Find where the given text appears and provide that cell's center as [X, Y] coordinate. 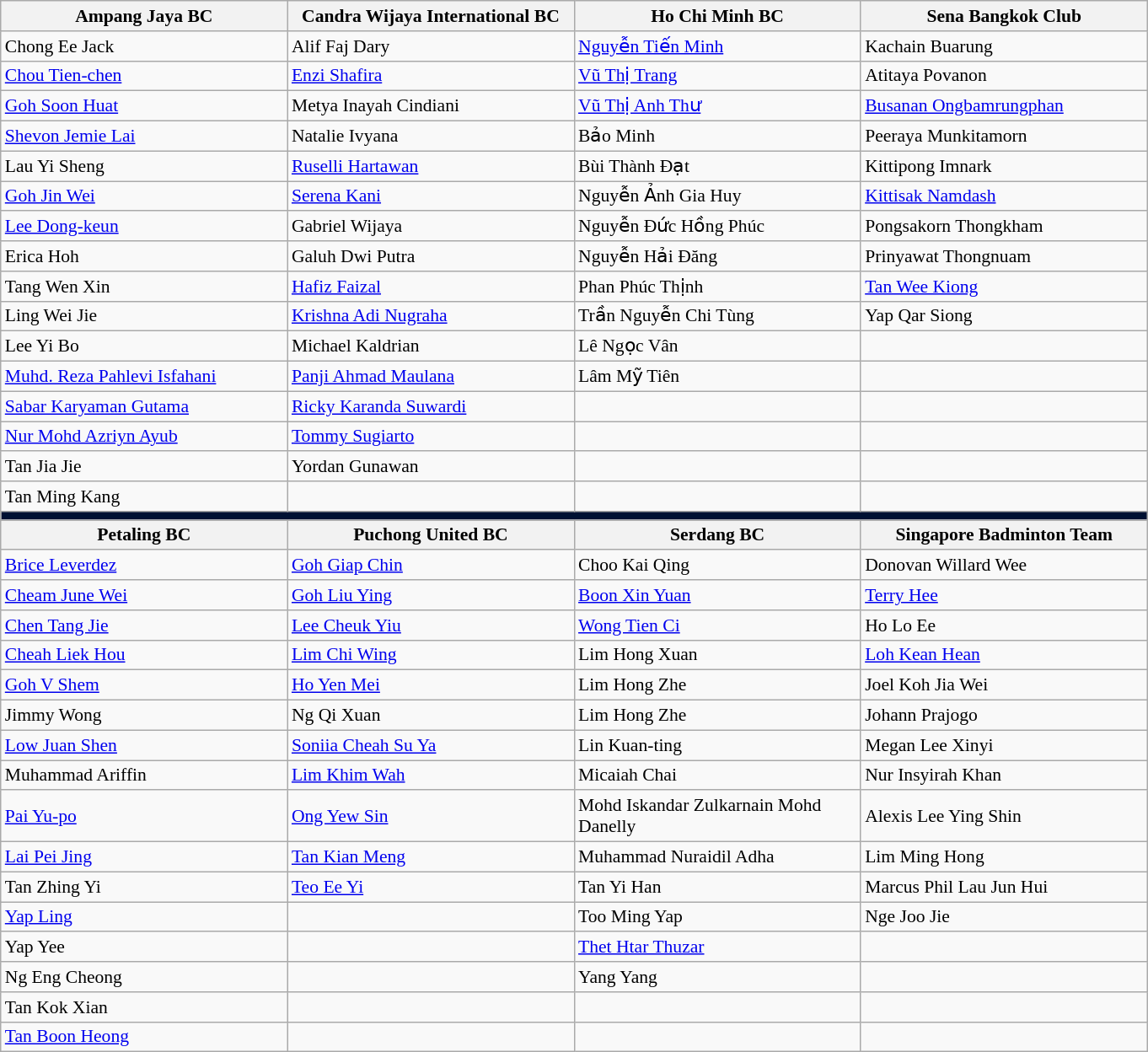
Goh V Shem [144, 685]
Goh Jin Wei [144, 196]
Chen Tang Jie [144, 625]
Tommy Sugiarto [431, 437]
Ho Yen Mei [431, 685]
Donovan Willard Wee [1004, 566]
Pongsakorn Thongkham [1004, 227]
Micaiah Chai [717, 776]
Mohd Iskandar Zulkarnain Mohd Danelly [717, 816]
Wong Tien Ci [717, 625]
Ruselli Hartawan [431, 166]
Ng Eng Cheong [144, 977]
Nguyễn Tiến Minh [717, 46]
Petaling BC [144, 535]
Panji Ahmad Maulana [431, 377]
Lau Yi Sheng [144, 166]
Singapore Badminton Team [1004, 535]
Goh Liu Ying [431, 595]
Hafiz Faizal [431, 287]
Candra Wijaya International BC [431, 16]
Erica Hoh [144, 256]
Ho Lo Ee [1004, 625]
Kittisak Namdash [1004, 196]
Soniia Cheah Su Ya [431, 745]
Ho Chi Minh BC [717, 16]
Krishna Adi Nugraha [431, 316]
Nguyễn Hải Đăng [717, 256]
Ng Qi Xuan [431, 716]
Metya Inayah Cindiani [431, 106]
Low Juan Shen [144, 745]
Alif Faj Dary [431, 46]
Tang Wen Xin [144, 287]
Sabar Karyaman Gutama [144, 406]
Megan Lee Xinyi [1004, 745]
Gabriel Wijaya [431, 227]
Tan Wee Kiong [1004, 287]
Tan Ming Kang [144, 496]
Nguyễn Đức Hồng Phúc [717, 227]
Trần Nguyễn Chi Tùng [717, 316]
Goh Giap Chin [431, 566]
Lin Kuan-ting [717, 745]
Joel Koh Jia Wei [1004, 685]
Bùi Thành Đạt [717, 166]
Lim Chi Wing [431, 655]
Yap Yee [144, 947]
Cheah Liek Hou [144, 655]
Cheam June Wei [144, 595]
Vũ Thị Trang [717, 76]
Lai Pei Jing [144, 857]
Ling Wei Jie [144, 316]
Johann Prajogo [1004, 716]
Bảo Minh [717, 137]
Yap Ling [144, 917]
Serena Kani [431, 196]
Pai Yu-po [144, 816]
Muhammad Nuraidil Adha [717, 857]
Nur Mohd Azriyn Ayub [144, 437]
Muhammad Ariffin [144, 776]
Marcus Phil Lau Jun Hui [1004, 887]
Ricky Karanda Suwardi [431, 406]
Peeraya Munkitamorn [1004, 137]
Prinyawat Thongnuam [1004, 256]
Alexis Lee Ying Shin [1004, 816]
Lim Ming Hong [1004, 857]
Brice Leverdez [144, 566]
Tan Jia Jie [144, 467]
Yordan Gunawan [431, 467]
Yap Qar Siong [1004, 316]
Tan Zhing Yi [144, 887]
Lee Dong-keun [144, 227]
Lee Yi Bo [144, 346]
Jimmy Wong [144, 716]
Lim Khim Wah [431, 776]
Too Ming Yap [717, 917]
Choo Kai Qing [717, 566]
Ong Yew Sin [431, 816]
Galuh Dwi Putra [431, 256]
Teo Ee Yi [431, 887]
Lê Ngọc Vân [717, 346]
Natalie Ivyana [431, 137]
Loh Kean Hean [1004, 655]
Ampang Jaya BC [144, 16]
Phan Phúc Thịnh [717, 287]
Nur Insyirah Khan [1004, 776]
Tan Yi Han [717, 887]
Lee Cheuk Yiu [431, 625]
Shevon Jemie Lai [144, 137]
Chou Tien-chen [144, 76]
Lâm Mỹ Tiên [717, 377]
Nguyễn Ảnh Gia Huy [717, 196]
Boon Xin Yuan [717, 595]
Terry Hee [1004, 595]
Tan Kok Xian [144, 1007]
Muhd. Reza Pahlevi Isfahani [144, 377]
Serdang BC [717, 535]
Sena Bangkok Club [1004, 16]
Nge Joo Jie [1004, 917]
Thet Htar Thuzar [717, 947]
Busanan Ongbamrungphan [1004, 106]
Michael Kaldrian [431, 346]
Kittipong Imnark [1004, 166]
Enzi Shafira [431, 76]
Chong Ee Jack [144, 46]
Tan Kian Meng [431, 857]
Vũ Thị Anh Thư [717, 106]
Kachain Buarung [1004, 46]
Atitaya Povanon [1004, 76]
Tan Boon Heong [144, 1037]
Lim Hong Xuan [717, 655]
Goh Soon Huat [144, 106]
Yang Yang [717, 977]
Puchong United BC [431, 535]
